Provide the [x, y] coordinate of the cell's center where the given text is located.  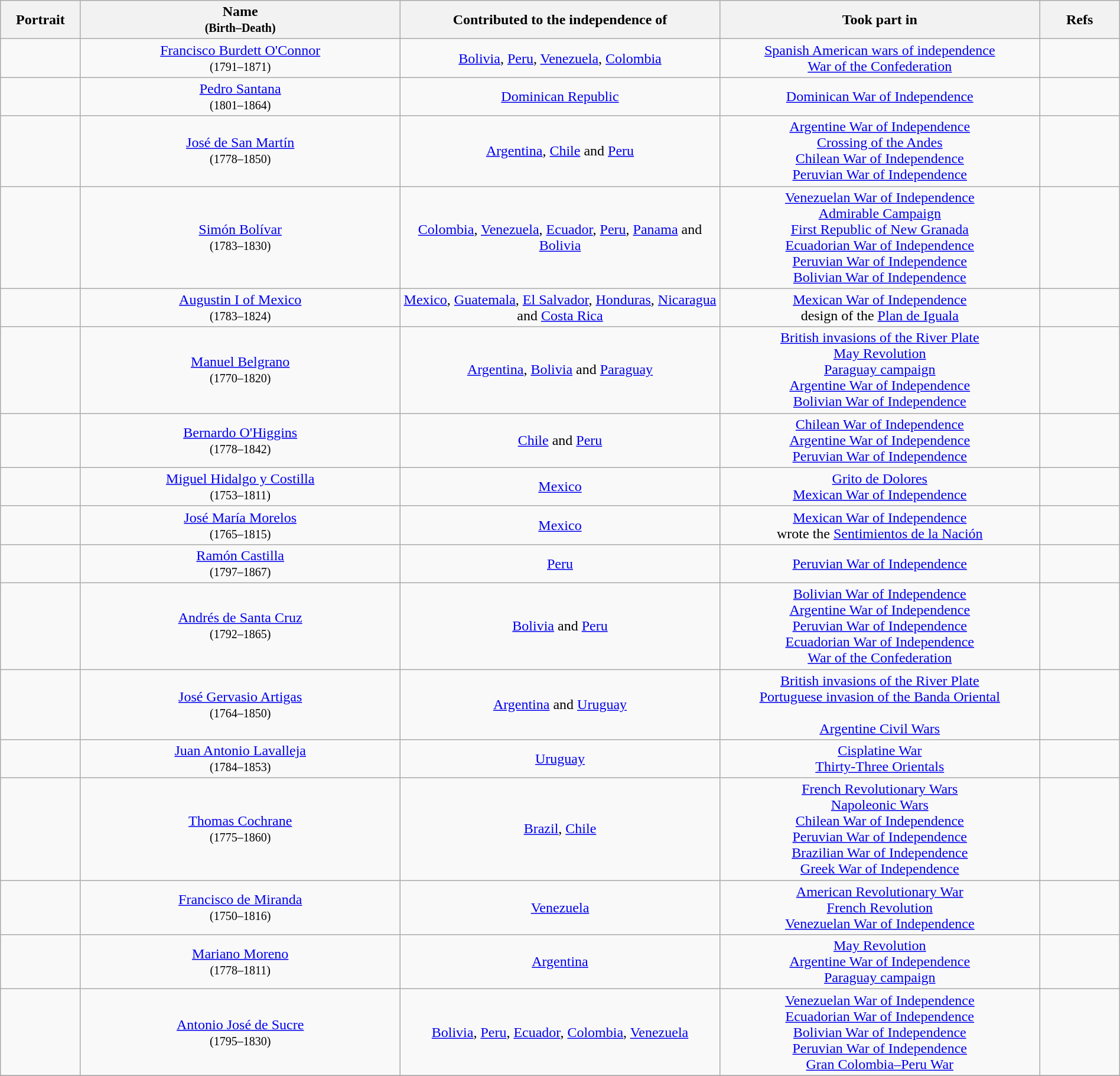
Antonio José de Sucre(1795–1830) [240, 1032]
Uruguay [560, 759]
Francisco de Miranda(1750–1816) [240, 908]
Portrait [40, 20]
Francisco Burdett O'Connor(1791–1871) [240, 58]
Bernardo O'Higgins(1778–1842) [240, 440]
Mariano Moreno(1778–1811) [240, 962]
Mexico, Guatemala, El Salvador, Honduras, Nicaragua and Costa Rica [560, 307]
Colombia, Venezuela, Ecuador, Peru, Panama and Bolivia [560, 238]
Refs [1080, 20]
Peruvian War of Independence [880, 564]
Bolivia, Peru, Venezuela, Colombia [560, 58]
Ramón Castilla(1797–1867) [240, 564]
British invasions of the River PlatePortuguese invasion of the Banda OrientalArgentine Civil Wars [880, 704]
Argentina, Bolivia and Paraguay [560, 370]
Chilean War of IndependenceArgentine War of IndependencePeruvian War of Independence [880, 440]
Simón Bolívar(1783–1830) [240, 238]
Dominican Republic [560, 97]
Mexican War of Independencedesign of the Plan de Iguala [880, 307]
José de San Martín(1778–1850) [240, 151]
French Revolutionary WarsNapoleonic WarsChilean War of IndependencePeruvian War of IndependenceBrazilian War of IndependenceGreek War of Independence [880, 830]
Brazil, Chile [560, 830]
Miguel Hidalgo y Costilla(1753–1811) [240, 487]
Bolivia and Peru [560, 626]
Andrés de Santa Cruz(1792–1865) [240, 626]
Bolivian War of IndependenceArgentine War of IndependencePeruvian War of IndependenceEcuadorian War of IndependenceWar of the Confederation [880, 626]
José María Morelos(1765–1815) [240, 525]
Augustin I of Mexico(1783–1824) [240, 307]
Argentina and Uruguay [560, 704]
May RevolutionArgentine War of IndependenceParaguay campaign [880, 962]
Mexican War of Independencewrote the Sentimientos de la Nación [880, 525]
Argentina [560, 962]
Contributed to the independence of [560, 20]
Bolivia, Peru, Ecuador, Colombia, Venezuela [560, 1032]
Argentine War of IndependenceCrossing of the AndesChilean War of IndependencePeruvian War of Independence [880, 151]
Juan Antonio Lavalleja(1784–1853) [240, 759]
Chile and Peru [560, 440]
Spanish American wars of independenceWar of the Confederation [880, 58]
Dominican War of Independence [880, 97]
Pedro Santana(1801–1864) [240, 97]
Thomas Cochrane(1775–1860) [240, 830]
Cisplatine WarThirty-Three Orientals [880, 759]
Name(Birth–Death) [240, 20]
Manuel Belgrano(1770–1820) [240, 370]
Venezuela [560, 908]
Took part in [880, 20]
American Revolutionary WarFrench RevolutionVenezuelan War of Independence [880, 908]
José Gervasio Artigas(1764–1850) [240, 704]
Peru [560, 564]
Grito de DoloresMexican War of Independence [880, 487]
Argentina, Chile and Peru [560, 151]
Venezuelan War of IndependenceEcuadorian War of IndependenceBolivian War of IndependencePeruvian War of IndependenceGran Colombia–Peru War [880, 1032]
British invasions of the River PlateMay RevolutionParaguay campaignArgentine War of IndependenceBolivian War of Independence [880, 370]
